Capture the cell that displays the provided text and extract its (X, Y) central coordinate. 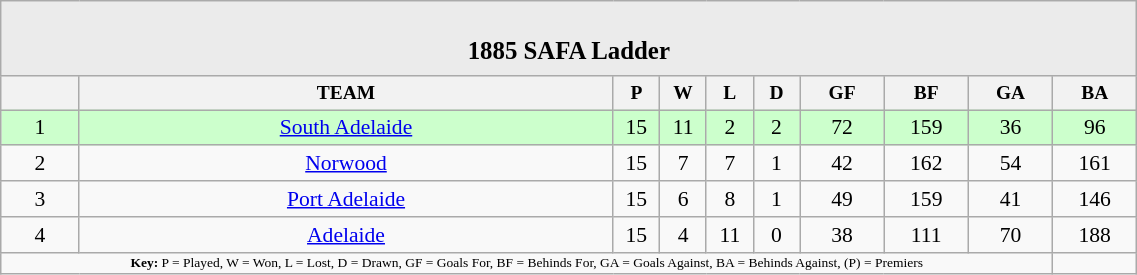
P (636, 94)
49 (842, 199)
3 (40, 199)
38 (842, 235)
TEAM (346, 94)
Port Adelaide (346, 199)
162 (926, 164)
8 (730, 199)
D (776, 94)
L (730, 94)
W (684, 94)
Key: P = Played, W = Won, L = Lost, D = Drawn, GF = Goals For, BF = Behinds For, GA = Goals Against, BA = Behinds Against, (P) = Premiers (527, 263)
41 (1010, 199)
GA (1010, 94)
111 (926, 235)
146 (1095, 199)
South Adelaide (346, 128)
6 (684, 199)
GF (842, 94)
70 (1010, 235)
BA (1095, 94)
BF (926, 94)
Norwood (346, 164)
Adelaide (346, 235)
0 (776, 235)
72 (842, 128)
54 (1010, 164)
188 (1095, 235)
42 (842, 164)
96 (1095, 128)
36 (1010, 128)
161 (1095, 164)
